Scan for the cell matching the given text and deliver its [X, Y] coordinate at center. 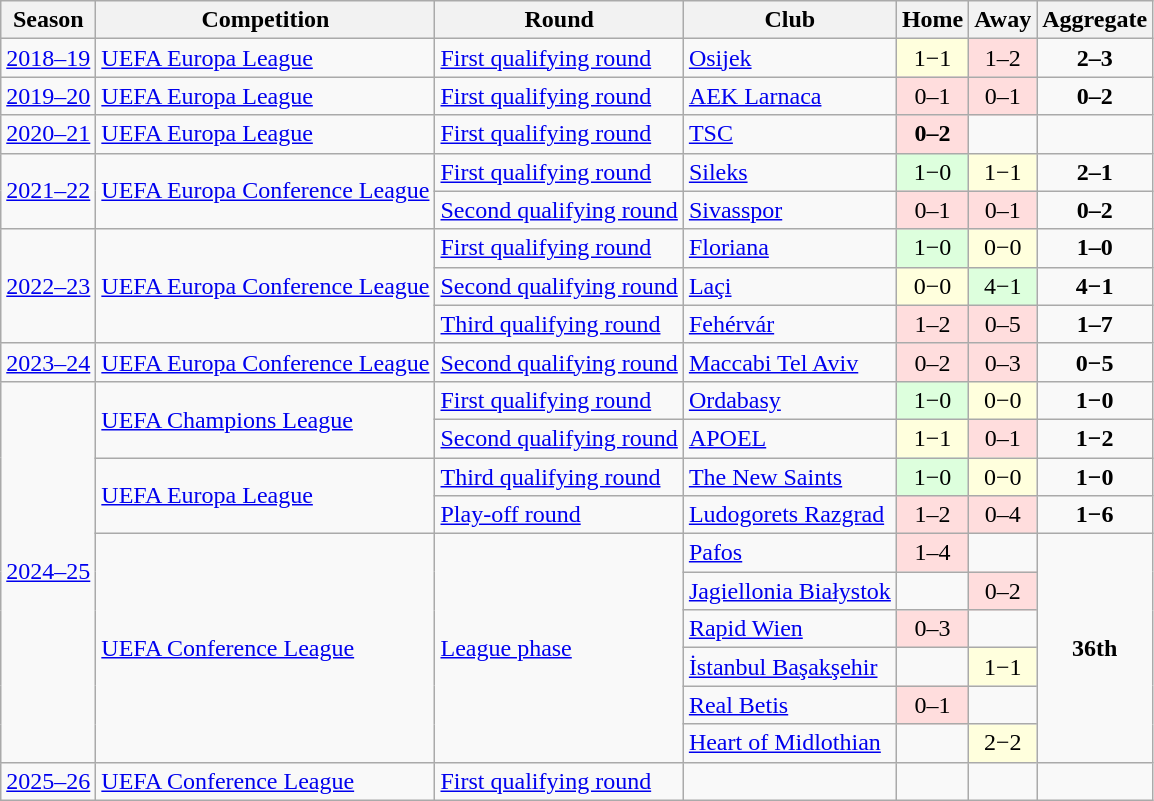
APOEL [790, 438]
Floriana [790, 248]
Laçi [790, 286]
Sileks [790, 172]
0–5 [1003, 324]
Ordabasy [790, 400]
Competition [266, 20]
League phase [559, 648]
1−2 [1095, 438]
2022–23 [48, 286]
Pafos [790, 553]
2025–26 [48, 781]
2–1 [1095, 172]
İstanbul Başakşehir [790, 667]
1–0 [1095, 248]
Sivasspor [790, 210]
0−5 [1095, 362]
2020–21 [48, 134]
UEFA Champions League [266, 419]
Maccabi Tel Aviv [790, 362]
The New Saints [790, 477]
2019–20 [48, 96]
0–4 [1003, 515]
Osijek [790, 58]
2023–24 [48, 362]
1–4 [932, 553]
Home [932, 20]
1−6 [1095, 515]
Round [559, 20]
Season [48, 20]
2–3 [1095, 58]
AEK Larnaca [790, 96]
Real Betis [790, 705]
TSC [790, 134]
1–7 [1095, 324]
36th [1095, 648]
Fehérvár [790, 324]
Play-off round [559, 515]
Heart of Midlothian [790, 743]
Rapid Wien [790, 629]
Aggregate [1095, 20]
Ludogorets Razgrad [790, 515]
2021–22 [48, 191]
Away [1003, 20]
2018–19 [48, 58]
Jagiellonia Białystok [790, 591]
2−2 [1003, 743]
Club [790, 20]
2024–25 [48, 572]
